Detect which cell encompasses the target text, then output its (x, y) center coordinate. 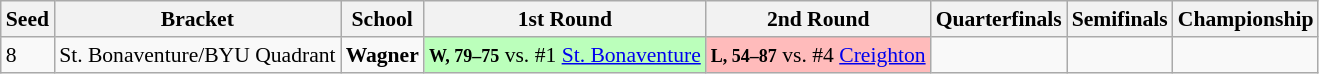
2nd Round (818, 19)
School (382, 19)
Championship (1246, 19)
St. Bonaventure/BYU Quadrant (197, 55)
L, 54–87 vs. #4 Creighton (818, 55)
Bracket (197, 19)
Wagner (382, 55)
Quarterfinals (999, 19)
Seed (28, 19)
1st Round (565, 19)
8 (28, 55)
Semifinals (1120, 19)
W, 79–75 vs. #1 St. Bonaventure (565, 55)
